Output the (x, y) coordinate of the center of the cell containing the given text.  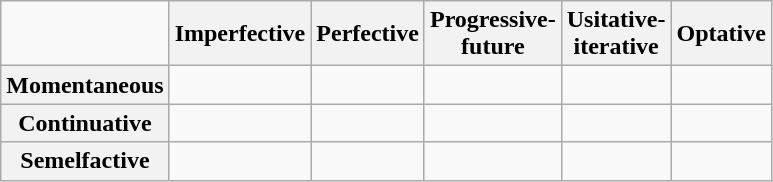
Imperfective (240, 34)
Continuative (85, 123)
Progressive-future (492, 34)
Semelfactive (85, 161)
Perfective (368, 34)
Optative (721, 34)
Momentaneous (85, 85)
Usitative-iterative (616, 34)
